Determine the (X, Y) coordinate at the center of the cell enclosing the given text.  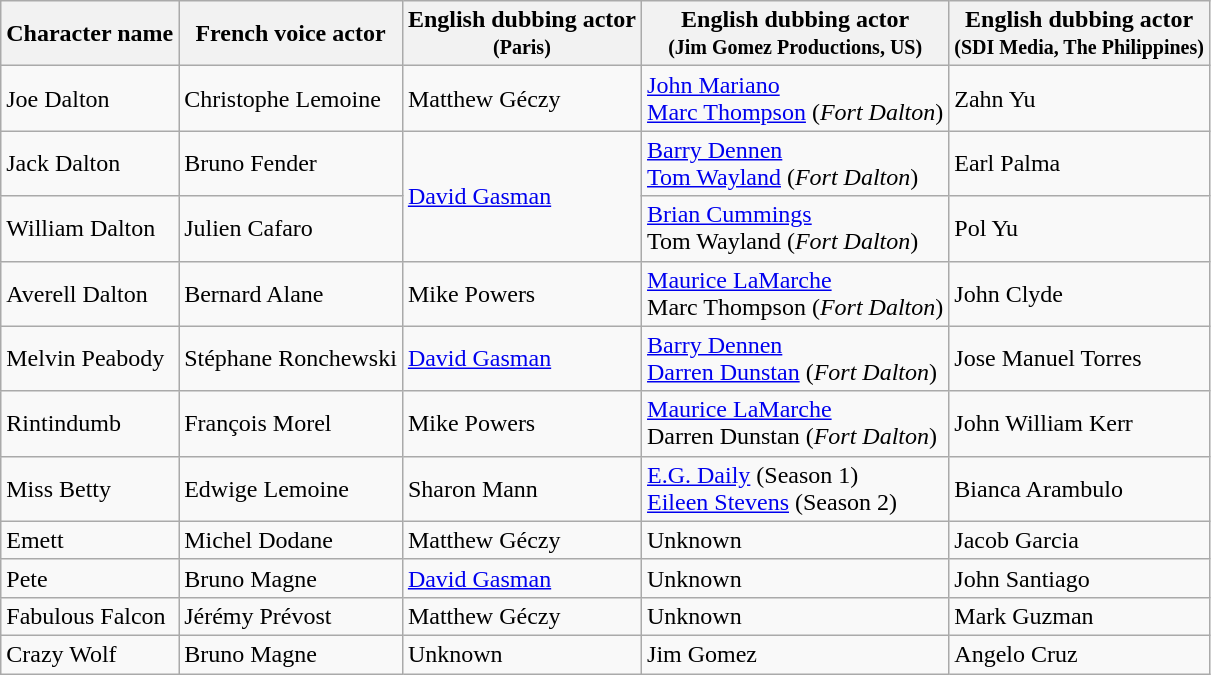
Jacob Garcia (1080, 540)
Barry DennenDarren Dunstan (Fort Dalton) (796, 358)
Sharon Mann (522, 488)
Maurice LaMarcheMarc Thompson (Fort Dalton) (796, 294)
Rintindumb (90, 424)
Bruno Fender (291, 164)
Maurice LaMarcheDarren Dunstan (Fort Dalton) (796, 424)
Crazy Wolf (90, 654)
John Santiago (1080, 578)
Bianca Arambulo (1080, 488)
Barry DennenTom Wayland (Fort Dalton) (796, 164)
Pol Yu (1080, 228)
Pete (90, 578)
English dubbing actor(SDI Media, The Philippines) (1080, 34)
E.G. Daily (Season 1)Eileen Stevens (Season 2) (796, 488)
Brian CummingsTom Wayland (Fort Dalton) (796, 228)
English dubbing actor(Jim Gomez Productions, US) (796, 34)
Edwige Lemoine (291, 488)
Earl Palma (1080, 164)
Jose Manuel Torres (1080, 358)
French voice actor (291, 34)
John Clyde (1080, 294)
English dubbing actor(Paris) (522, 34)
Miss Betty (90, 488)
John MarianoMarc Thompson (Fort Dalton) (796, 98)
John William Kerr (1080, 424)
Bernard Alane (291, 294)
François Morel (291, 424)
Jack Dalton (90, 164)
Character name (90, 34)
Michel Dodane (291, 540)
Joe Dalton (90, 98)
Emett (90, 540)
Melvin Peabody (90, 358)
Jim Gomez (796, 654)
Averell Dalton (90, 294)
William Dalton (90, 228)
Julien Cafaro (291, 228)
Stéphane Ronchewski (291, 358)
Mark Guzman (1080, 616)
Fabulous Falcon (90, 616)
Zahn Yu (1080, 98)
Jérémy Prévost (291, 616)
Christophe Lemoine (291, 98)
Angelo Cruz (1080, 654)
